Determine the [x, y] coordinate at the center of the cell enclosing the given text.  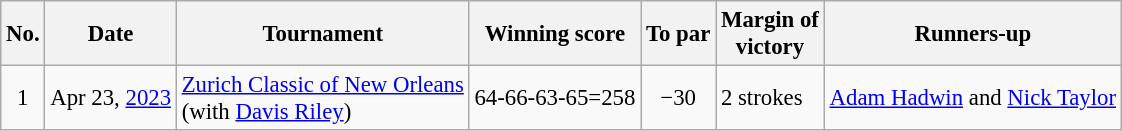
−30 [678, 98]
2 strokes [770, 98]
No. [23, 34]
Runners-up [972, 34]
Winning score [555, 34]
1 [23, 98]
Tournament [322, 34]
Date [110, 34]
Zurich Classic of New Orleans(with Davis Riley) [322, 98]
Margin ofvictory [770, 34]
Apr 23, 2023 [110, 98]
64-66-63-65=258 [555, 98]
Adam Hadwin and Nick Taylor [972, 98]
To par [678, 34]
